Identify which cell holds the provided text, then report its (x, y) central coordinate. 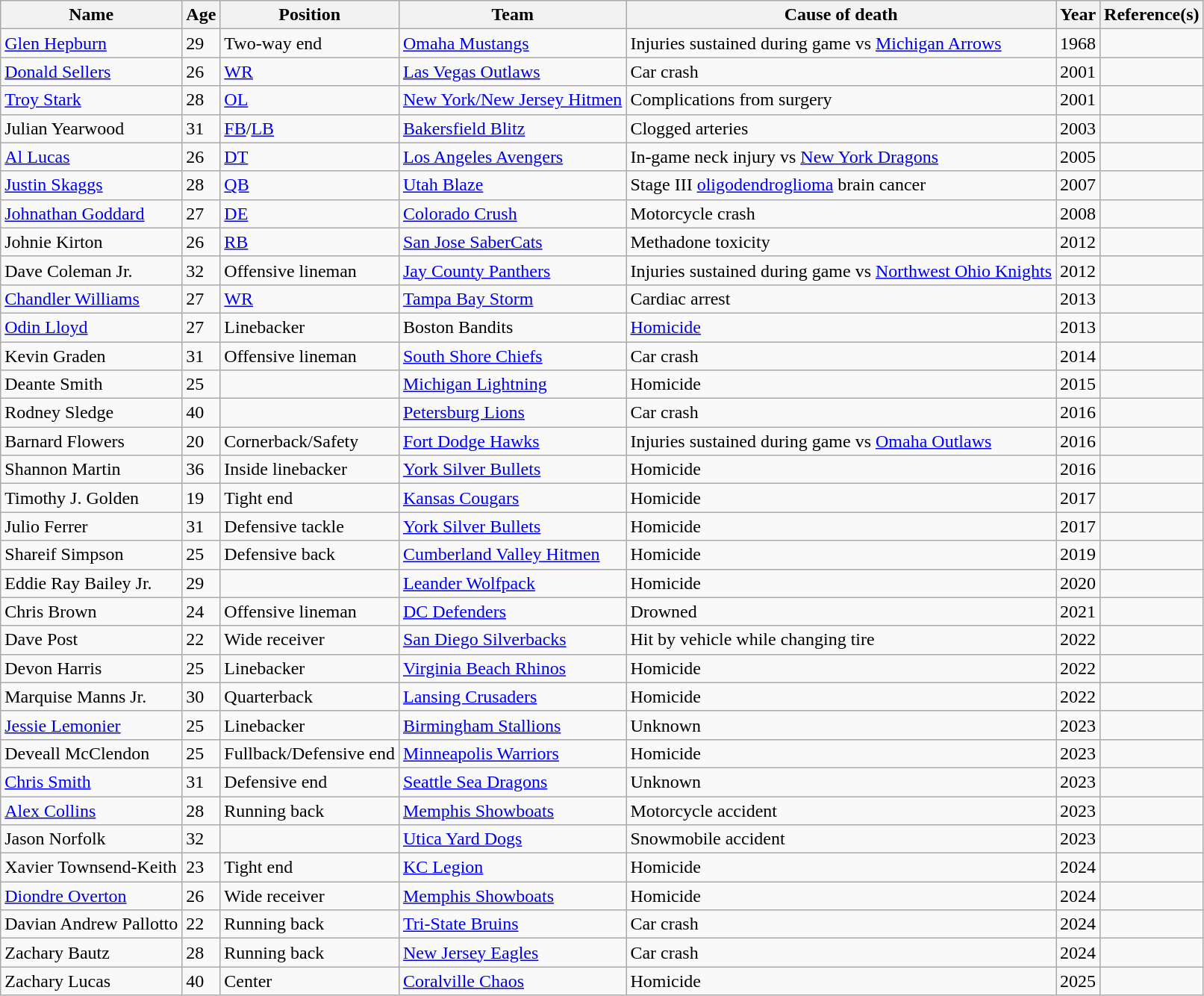
Utah Blaze (512, 185)
Complications from surgery (841, 100)
Minneapolis Warriors (512, 753)
Jay County Panthers (512, 270)
36 (202, 470)
Cumberland Valley Hitmen (512, 555)
Utica Yard Dogs (512, 839)
Rodney Sledge (91, 413)
Lansing Crusaders (512, 697)
2003 (1078, 128)
19 (202, 498)
DE (310, 214)
Diondre Overton (91, 896)
2008 (1078, 214)
Injuries sustained during game vs Northwest Ohio Knights (841, 270)
Injuries sustained during game vs Michigan Arrows (841, 43)
Troy Stark (91, 100)
Defensive end (310, 782)
Zachary Lucas (91, 981)
Michigan Lightning (512, 385)
Inside linebacker (310, 470)
Reference(s) (1152, 15)
Cause of death (841, 15)
South Shore Chiefs (512, 356)
Los Angeles Avengers (512, 157)
In-game neck injury vs New York Dragons (841, 157)
Kansas Cougars (512, 498)
Marquise Manns Jr. (91, 697)
2014 (1078, 356)
2025 (1078, 981)
Omaha Mustangs (512, 43)
2005 (1078, 157)
Motorcycle crash (841, 214)
Colorado Crush (512, 214)
Julian Yearwood (91, 128)
New York/New Jersey Hitmen (512, 100)
Kevin Graden (91, 356)
Chris Smith (91, 782)
Petersburg Lions (512, 413)
Motorcycle accident (841, 810)
Boston Bandits (512, 327)
Hit by vehicle while changing tire (841, 640)
FB/LB (310, 128)
30 (202, 697)
DC Defenders (512, 611)
Bakersfield Blitz (512, 128)
Methadone toxicity (841, 242)
Clogged arteries (841, 128)
Deveall McClendon (91, 753)
Al Lucas (91, 157)
New Jersey Eagles (512, 953)
Snowmobile accident (841, 839)
Name (91, 15)
Center (310, 981)
2020 (1078, 583)
Chris Brown (91, 611)
Devon Harris (91, 668)
Seattle Sea Dragons (512, 782)
Barnard Flowers (91, 441)
Jessie Lemonier (91, 725)
2015 (1078, 385)
Timothy J. Golden (91, 498)
2021 (1078, 611)
Birmingham Stallions (512, 725)
KC Legion (512, 868)
Stage III oligodendroglioma brain cancer (841, 185)
Justin Skaggs (91, 185)
Fullback/Defensive end (310, 753)
Leander Wolfpack (512, 583)
Alex Collins (91, 810)
Glen Hepburn (91, 43)
Team (512, 15)
Shareif Simpson (91, 555)
Defensive back (310, 555)
Position (310, 15)
Odin Lloyd (91, 327)
Tri-State Bruins (512, 924)
Fort Dodge Hawks (512, 441)
Zachary Bautz (91, 953)
RB (310, 242)
Johnie Kirton (91, 242)
Las Vegas Outlaws (512, 72)
Dave Post (91, 640)
Quarterback (310, 697)
Injuries sustained during game vs Omaha Outlaws (841, 441)
Virginia Beach Rhinos (512, 668)
Julio Ferrer (91, 526)
2007 (1078, 185)
Tampa Bay Storm (512, 299)
Drowned (841, 611)
San Diego Silverbacks (512, 640)
Two-way end (310, 43)
Xavier Townsend-Keith (91, 868)
OL (310, 100)
Cornerback/Safety (310, 441)
24 (202, 611)
2019 (1078, 555)
Donald Sellers (91, 72)
Defensive tackle (310, 526)
Davian Andrew Pallotto (91, 924)
Chandler Williams (91, 299)
Age (202, 15)
San Jose SaberCats (512, 242)
Dave Coleman Jr. (91, 270)
Eddie Ray Bailey Jr. (91, 583)
1968 (1078, 43)
Shannon Martin (91, 470)
23 (202, 868)
Jason Norfolk (91, 839)
Coralville Chaos (512, 981)
Deante Smith (91, 385)
QB (310, 185)
DT (310, 157)
Johnathan Goddard (91, 214)
20 (202, 441)
Cardiac arrest (841, 299)
Year (1078, 15)
